Return (x, y) of the center of cell containing provided text 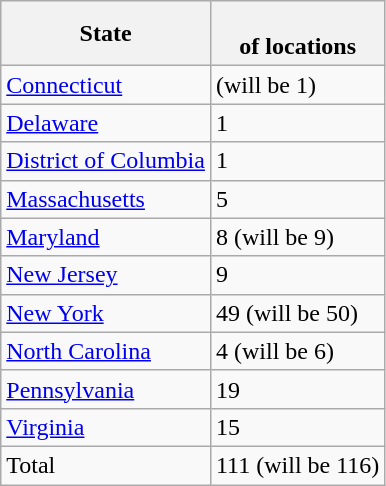
Delaware (106, 123)
New York (106, 313)
5 (297, 199)
15 (297, 427)
North Carolina (106, 351)
49 (will be 50) (297, 313)
of locations (297, 34)
4 (will be 6) (297, 351)
(will be 1) (297, 85)
Pennsylvania (106, 389)
9 (297, 275)
Maryland (106, 237)
Virginia (106, 427)
Massachusetts (106, 199)
19 (297, 389)
8 (will be 9) (297, 237)
District of Columbia (106, 161)
New Jersey (106, 275)
Total (106, 465)
Connecticut (106, 85)
111 (will be 116) (297, 465)
State (106, 34)
